Output the (x, y) coordinate of the center of the cell containing the given text.  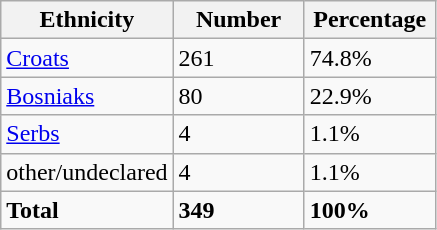
80 (238, 96)
Serbs (87, 134)
100% (370, 210)
Ethnicity (87, 20)
22.9% (370, 96)
349 (238, 210)
Total (87, 210)
74.8% (370, 58)
Number (238, 20)
Percentage (370, 20)
261 (238, 58)
Bosniaks (87, 96)
other/undeclared (87, 172)
Croats (87, 58)
